Pinpoint the cell where the given text exists, returning its (x, y) midpoint coordinate. 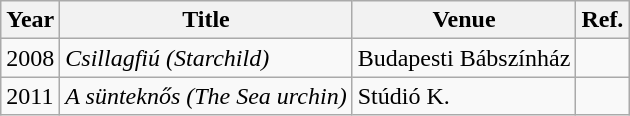
Venue (464, 20)
A sünteknős (The Sea urchin) (206, 96)
2011 (30, 96)
Stúdió K. (464, 96)
Csillagfiú (Starchild) (206, 58)
Ref. (602, 20)
Budapesti Bábszínház (464, 58)
Year (30, 20)
Title (206, 20)
2008 (30, 58)
